Capture the cell that displays the provided text and extract its [x, y] central coordinate. 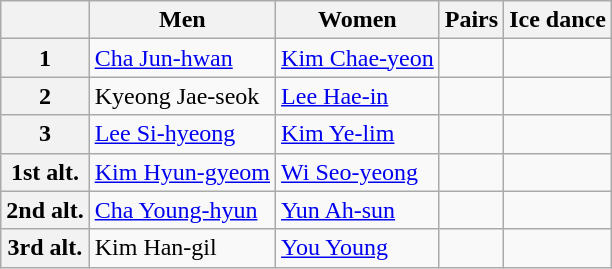
Kim Han-gil [182, 248]
3 [45, 134]
Pairs [471, 20]
Yun Ah-sun [358, 210]
3rd alt. [45, 248]
Ice dance [558, 20]
2nd alt. [45, 210]
Women [358, 20]
Men [182, 20]
Kim Ye-lim [358, 134]
Kim Hyun-gyeom [182, 172]
Cha Jun-hwan [182, 58]
Lee Si-hyeong [182, 134]
Wi Seo-yeong [358, 172]
You Young [358, 248]
Cha Young-hyun [182, 210]
Lee Hae-in [358, 96]
Kim Chae-yeon [358, 58]
1 [45, 58]
1st alt. [45, 172]
2 [45, 96]
Kyeong Jae-seok [182, 96]
